Locate the cell with the specified text and output its [X, Y] center coordinate. 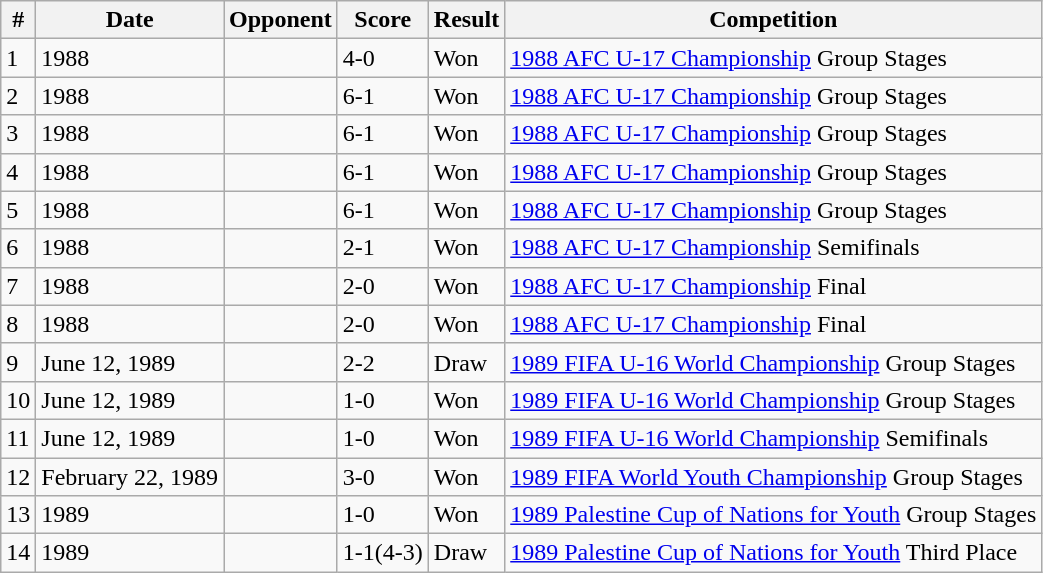
3-0 [382, 477]
2-2 [382, 362]
1989 Palestine Cup of Nations for Youth Group Stages [774, 515]
1989 FIFA World Youth Championship Group Stages [774, 477]
3 [18, 134]
4 [18, 172]
11 [18, 438]
6 [18, 248]
Competition [774, 20]
14 [18, 553]
Score [382, 20]
1-1(4-3) [382, 553]
1989 Palestine Cup of Nations for Youth Third Place [774, 553]
8 [18, 324]
13 [18, 515]
5 [18, 210]
12 [18, 477]
4-0 [382, 58]
7 [18, 286]
2-1 [382, 248]
1 [18, 58]
2 [18, 96]
February 22, 1989 [130, 477]
# [18, 20]
Date [130, 20]
Opponent [281, 20]
1989 FIFA U-16 World Championship Semifinals [774, 438]
Result [466, 20]
1988 AFC U-17 Championship Semifinals [774, 248]
10 [18, 400]
9 [18, 362]
